Scan for the cell matching the given text and deliver its [x, y] coordinate at center. 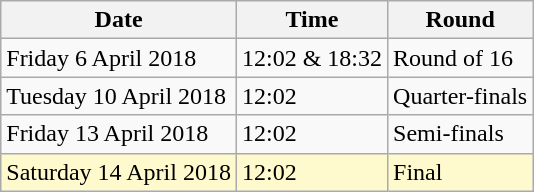
Date [119, 20]
Tuesday 10 April 2018 [119, 96]
Round of 16 [460, 58]
Final [460, 172]
12:02 & 18:32 [312, 58]
Semi-finals [460, 134]
Quarter-finals [460, 96]
Time [312, 20]
Saturday 14 April 2018 [119, 172]
Round [460, 20]
Friday 13 April 2018 [119, 134]
Friday 6 April 2018 [119, 58]
